Determine the (x, y) coordinate at the center of the cell enclosing the given text.  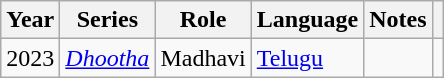
Telugu (307, 58)
Series (108, 20)
Madhavi (203, 58)
Year (30, 20)
Dhootha (108, 58)
2023 (30, 58)
Role (203, 20)
Language (307, 20)
Notes (398, 20)
